Locate the cell with the specified text and output its [X, Y] center coordinate. 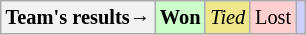
Won [180, 17]
Team's results→ [78, 17]
Tied [228, 17]
Lost [273, 17]
